Provide the [x, y] coordinate of the cell's center where the given text is located.  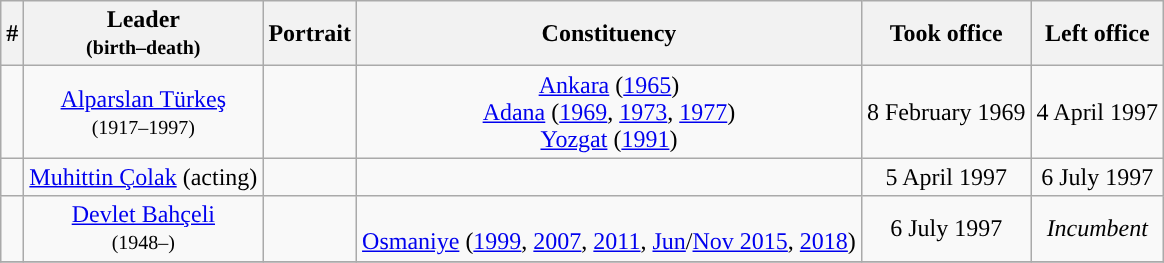
# [12, 34]
Muhittin Çolak (acting) [144, 177]
Incumbent [1097, 228]
Constituency [610, 34]
Left office [1097, 34]
Ankara (1965)Adana (1969, 1973, 1977)Yozgat (1991) [610, 112]
5 April 1997 [946, 177]
Portrait [310, 34]
Leader(birth–death) [144, 34]
8 February 1969 [946, 112]
Took office [946, 34]
Alparslan Türkeş(1917–1997) [144, 112]
4 April 1997 [1097, 112]
Osmaniye (1999, 2007, 2011, Jun/Nov 2015, 2018) [610, 228]
Devlet Bahçeli(1948–) [144, 228]
